Output the [X, Y] coordinate of the center of the cell containing the given text.  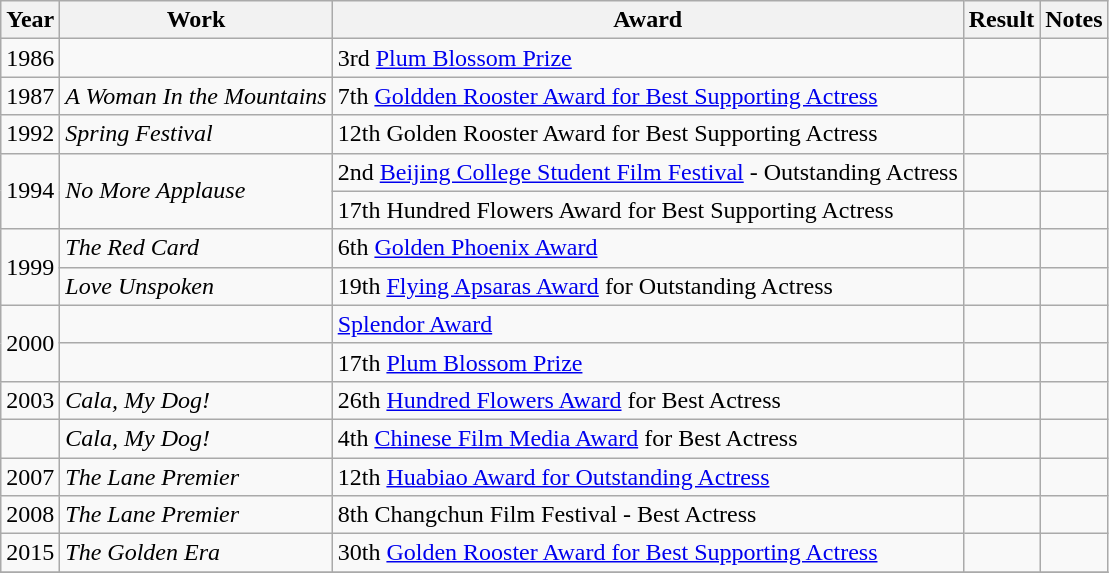
30th Golden Rooster Award for Best Supporting Actress [648, 553]
2nd Beijing College Student Film Festival - Outstanding Actress [648, 172]
2008 [30, 515]
8th Changchun Film Festival - Best Actress [648, 515]
3rd Plum Blossom Prize [648, 58]
Splendor Award [648, 324]
A Woman In the Mountains [196, 96]
1999 [30, 267]
Work [196, 20]
17th Plum Blossom Prize [648, 362]
Year [30, 20]
Notes [1074, 20]
2007 [30, 477]
The Red Card [196, 248]
19th Flying Apsaras Award for Outstanding Actress [648, 286]
1986 [30, 58]
Love Unspoken [196, 286]
17th Hundred Flowers Award for Best Supporting Actress [648, 210]
6th Golden Phoenix Award [648, 248]
The Golden Era [196, 553]
7th Goldden Rooster Award for Best Supporting Actress [648, 96]
1987 [30, 96]
2003 [30, 400]
12th Golden Rooster Award for Best Supporting Actress [648, 134]
No More Applause [196, 191]
Spring Festival [196, 134]
1994 [30, 191]
26th Hundred Flowers Award for Best Actress [648, 400]
12th Huabiao Award for Outstanding Actress [648, 477]
Award [648, 20]
4th Chinese Film Media Award for Best Actress [648, 438]
Result [1001, 20]
2015 [30, 553]
1992 [30, 134]
2000 [30, 343]
